Provide the (X, Y) coordinate of the cell's center where the given text is located.  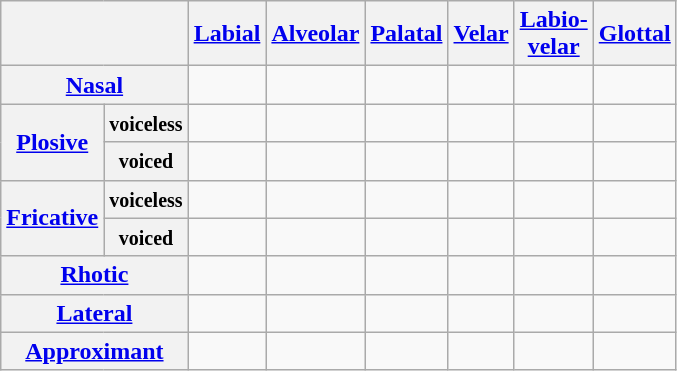
Alveolar (316, 34)
Velar (481, 34)
Labio-velar (554, 34)
Lateral (94, 313)
Nasal (94, 85)
Approximant (94, 351)
Palatal (406, 34)
Glottal (634, 34)
Rhotic (94, 275)
Plosive (52, 142)
Fricative (52, 218)
Labial (227, 34)
